Detect which cell encompasses the target text, then output its (x, y) center coordinate. 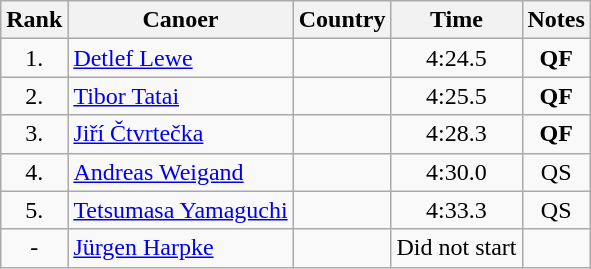
Tetsumasa Yamaguchi (180, 210)
- (34, 248)
1. (34, 58)
4:24.5 (456, 58)
Country (342, 20)
4:30.0 (456, 172)
4:28.3 (456, 134)
2. (34, 96)
Tibor Tatai (180, 96)
Canoer (180, 20)
4:33.3 (456, 210)
Did not start (456, 248)
4. (34, 172)
Andreas Weigand (180, 172)
Detlef Lewe (180, 58)
3. (34, 134)
Jürgen Harpke (180, 248)
Notes (556, 20)
4:25.5 (456, 96)
5. (34, 210)
Jiří Čtvrtečka (180, 134)
Time (456, 20)
Rank (34, 20)
